Capture the cell that displays the provided text and extract its [x, y] central coordinate. 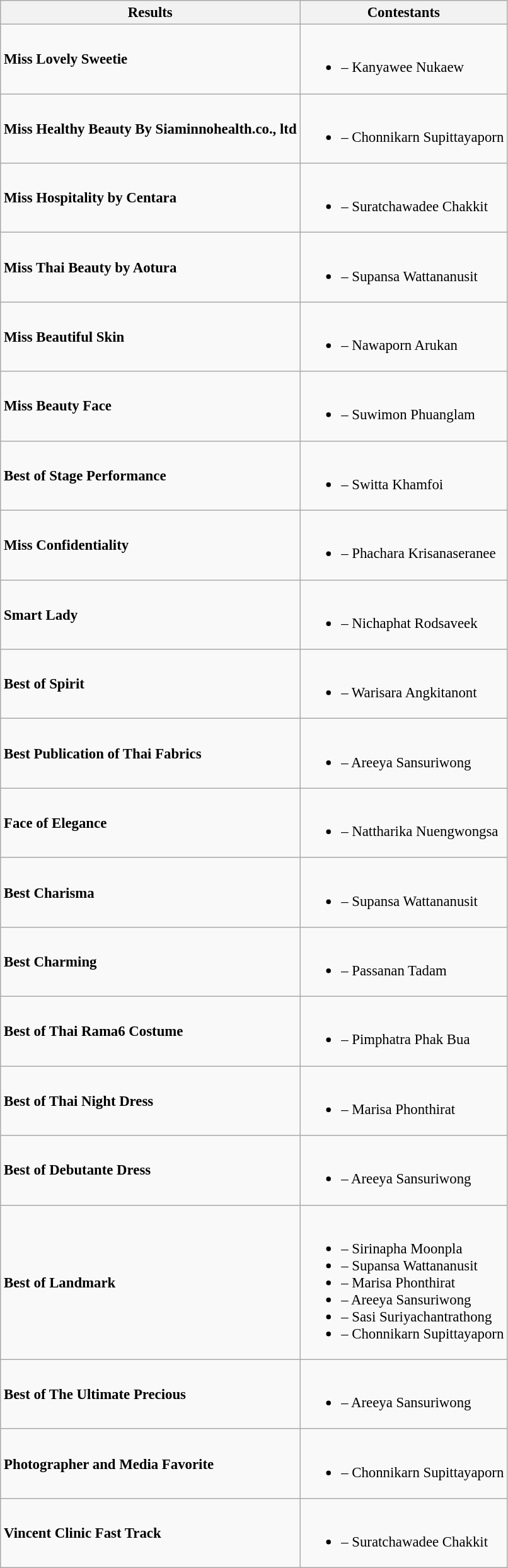
Results [150, 13]
Best of Thai Night Dress [150, 1101]
Best Publication of Thai Fabrics [150, 753]
– Nichaphat Rodsaveek [403, 615]
Vincent Clinic Fast Track [150, 1533]
– Suwimon Phuanglam [403, 406]
Miss Beauty Face [150, 406]
Miss Thai Beauty by Aotura [150, 267]
– Switta Khamfoi [403, 475]
Best of Debutante Dress [150, 1170]
– Nawaporn Arukan [403, 337]
Face of Elegance [150, 823]
Photographer and Media Favorite [150, 1463]
Miss Lovely Sweetie [150, 59]
Best of Stage Performance [150, 475]
Best Charming [150, 962]
– Sirinapha Moonpla – Supansa Wattananusit – Marisa Phonthirat – Areeya Sansuriwong – Sasi Suriyachantrathong – Chonnikarn Supittayaporn [403, 1282]
Miss Hospitality by Centara [150, 198]
Best of Landmark [150, 1282]
– Marisa Phonthirat [403, 1101]
– Warisara Angkitanont [403, 684]
– Phachara Krisanaseranee [403, 545]
Best of The Ultimate Precious [150, 1394]
– Kanyawee Nukaew [403, 59]
– Passanan Tadam [403, 962]
Best of Spirit [150, 684]
– Nattharika Nuengwongsa [403, 823]
Miss Healthy Beauty By Siaminnohealth.co., ltd [150, 129]
Miss Confidentiality [150, 545]
Miss Beautiful Skin [150, 337]
Smart Lady [150, 615]
Best of Thai Rama6 Costume [150, 1031]
Contestants [403, 13]
Best Charisma [150, 892]
– Pimphatra Phak Bua [403, 1031]
